Identify which cell holds the provided text, then report its (X, Y) central coordinate. 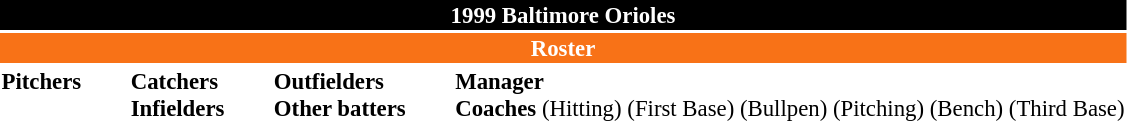
Roster (563, 48)
1999 Baltimore Orioles (563, 15)
